Locate the cell with the specified text and output its [X, Y] center coordinate. 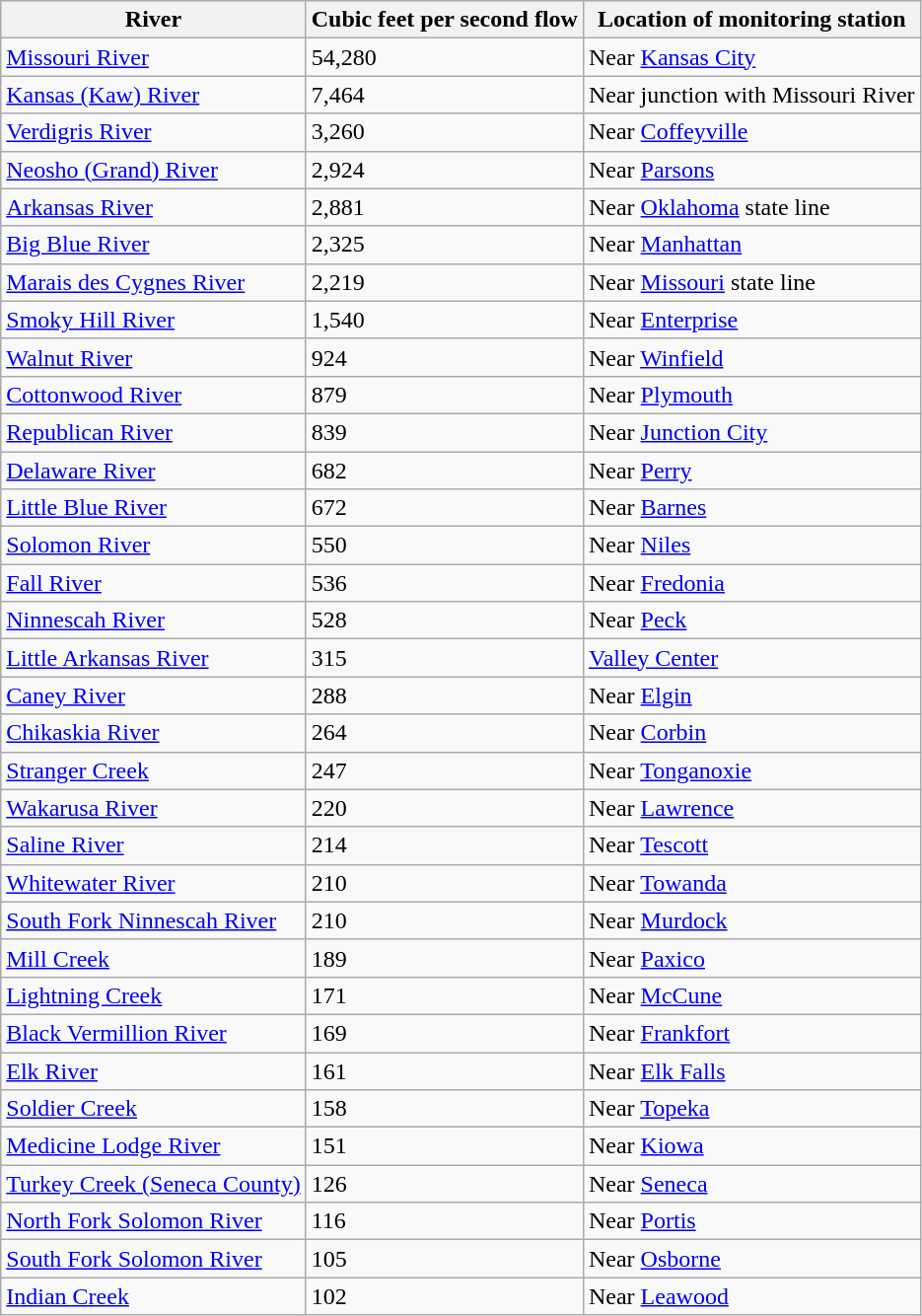
Near Missouri state line [751, 282]
2,924 [444, 170]
Stranger Creek [154, 770]
Walnut River [154, 357]
158 [444, 1109]
Wakarusa River [154, 808]
171 [444, 995]
Turkey Creek (Seneca County) [154, 1184]
Kansas (Kaw) River [154, 95]
Near Tonganoxie [751, 770]
528 [444, 621]
288 [444, 695]
Indian Creek [154, 1296]
672 [444, 508]
54,280 [444, 57]
Near McCune [751, 995]
550 [444, 546]
1,540 [444, 320]
Near Winfield [751, 357]
Fall River [154, 583]
Near Coffeyville [751, 132]
Delaware River [154, 471]
Arkansas River [154, 207]
Near Barnes [751, 508]
Missouri River [154, 57]
7,464 [444, 95]
2,219 [444, 282]
Little Arkansas River [154, 658]
Smoky Hill River [154, 320]
Near Parsons [751, 170]
Near Portis [751, 1221]
Near Topeka [751, 1109]
Valley Center [751, 658]
Near Paxico [751, 958]
169 [444, 1033]
879 [444, 395]
Near Frankfort [751, 1033]
South Fork Ninnescah River [154, 920]
North Fork Solomon River [154, 1221]
Near Oklahoma state line [751, 207]
Solomon River [154, 546]
Near Manhattan [751, 245]
Near Towanda [751, 883]
Chikaskia River [154, 733]
Saline River [154, 845]
161 [444, 1070]
220 [444, 808]
Near Seneca [751, 1184]
682 [444, 471]
River [154, 20]
264 [444, 733]
Mill Creek [154, 958]
Lightning Creek [154, 995]
839 [444, 432]
Ninnescah River [154, 621]
Cottonwood River [154, 395]
924 [444, 357]
Black Vermillion River [154, 1033]
Verdigris River [154, 132]
Near Kiowa [751, 1146]
2,881 [444, 207]
189 [444, 958]
Near Tescott [751, 845]
Near Elk Falls [751, 1070]
Near junction with Missouri River [751, 95]
Near Niles [751, 546]
315 [444, 658]
247 [444, 770]
Near Fredonia [751, 583]
Soldier Creek [154, 1109]
Little Blue River [154, 508]
116 [444, 1221]
Near Perry [751, 471]
Near Murdock [751, 920]
151 [444, 1146]
Location of monitoring station [751, 20]
Near Plymouth [751, 395]
Near Enterprise [751, 320]
South Fork Solomon River [154, 1259]
Near Leawood [751, 1296]
Near Lawrence [751, 808]
Near Osborne [751, 1259]
Caney River [154, 695]
126 [444, 1184]
Near Corbin [751, 733]
Medicine Lodge River [154, 1146]
Neosho (Grand) River [154, 170]
Elk River [154, 1070]
Whitewater River [154, 883]
Near Kansas City [751, 57]
Cubic feet per second flow [444, 20]
214 [444, 845]
536 [444, 583]
Republican River [154, 432]
Near Elgin [751, 695]
3,260 [444, 132]
105 [444, 1259]
Big Blue River [154, 245]
Near Junction City [751, 432]
2,325 [444, 245]
Marais des Cygnes River [154, 282]
Near Peck [751, 621]
102 [444, 1296]
